Determine the [x, y] coordinate at the center of the cell enclosing the given text.  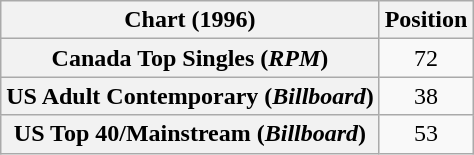
Position [426, 20]
US Top 40/Mainstream (Billboard) [190, 134]
US Adult Contemporary (Billboard) [190, 96]
Canada Top Singles (RPM) [190, 58]
72 [426, 58]
53 [426, 134]
Chart (1996) [190, 20]
38 [426, 96]
